Detect which cell encompasses the target text, then output its (X, Y) center coordinate. 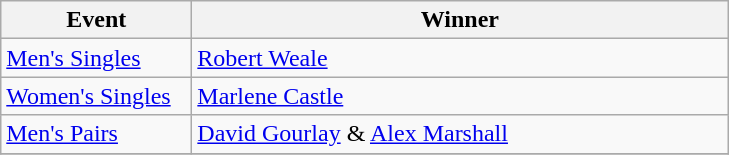
David Gourlay & Alex Marshall (460, 134)
Women's Singles (96, 96)
Men's Pairs (96, 134)
Marlene Castle (460, 96)
Event (96, 20)
Robert Weale (460, 58)
Winner (460, 20)
Men's Singles (96, 58)
